Extract the (X, Y) coordinate from the center of the cell holding the provided text.  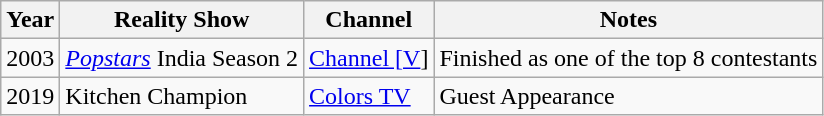
Channel (369, 20)
Channel [V] (369, 58)
Reality Show (182, 20)
Guest Appearance (628, 96)
Year (30, 20)
Notes (628, 20)
2019 (30, 96)
2003 (30, 58)
Popstars India Season 2 (182, 58)
Colors TV (369, 96)
Kitchen Champion (182, 96)
Finished as one of the top 8 contestants (628, 58)
